Identify which cell holds the provided text, then report its (x, y) central coordinate. 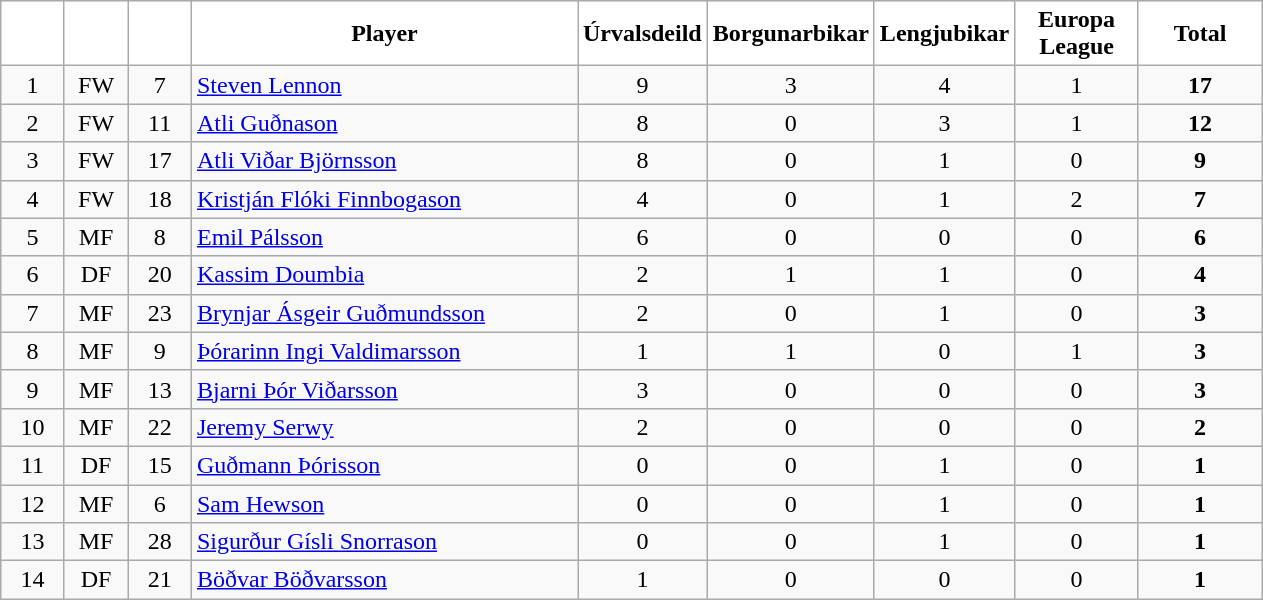
21 (160, 580)
Europa League (1077, 34)
Total (1200, 34)
Úrvalsdeild (643, 34)
Steven Lennon (384, 85)
Atli Guðnason (384, 123)
18 (160, 199)
Kassim Doumbia (384, 275)
Atli Viðar Björnsson (384, 161)
28 (160, 542)
Böðvar Böðvarsson (384, 580)
Sam Hewson (384, 503)
Guðmann Þórisson (384, 465)
14 (33, 580)
Þórarinn Ingi Valdimarsson (384, 351)
Lengjubikar (944, 34)
Emil Pálsson (384, 237)
Kristján Flóki Finnbogason (384, 199)
Player (384, 34)
23 (160, 313)
15 (160, 465)
Jeremy Serwy (384, 427)
5 (33, 237)
10 (33, 427)
22 (160, 427)
Bjarni Þór Viðarsson (384, 389)
Sigurður Gísli Snorrason (384, 542)
Borgunarbikar (790, 34)
20 (160, 275)
Brynjar Ásgeir Guðmundsson (384, 313)
